From the cell containing the given text, extract its center point as (X, Y) coordinate. 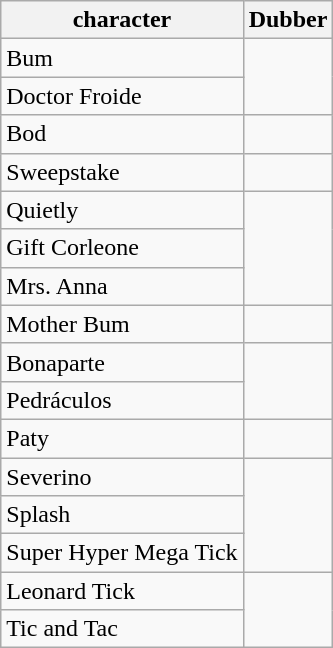
Leonard Tick (122, 591)
Splash (122, 515)
Tic and Tac (122, 629)
Quietly (122, 210)
Mother Bum (122, 324)
Bum (122, 58)
Super Hyper Mega Tick (122, 553)
Paty (122, 438)
character (122, 20)
Bod (122, 134)
Bonaparte (122, 362)
Pedráculos (122, 400)
Doctor Froide (122, 96)
Severino (122, 477)
Dubber (288, 20)
Mrs. Anna (122, 286)
Gift Corleone (122, 248)
Sweepstake (122, 172)
